For the text-containing cell, return its midpoint in [x, y] coordinate format. 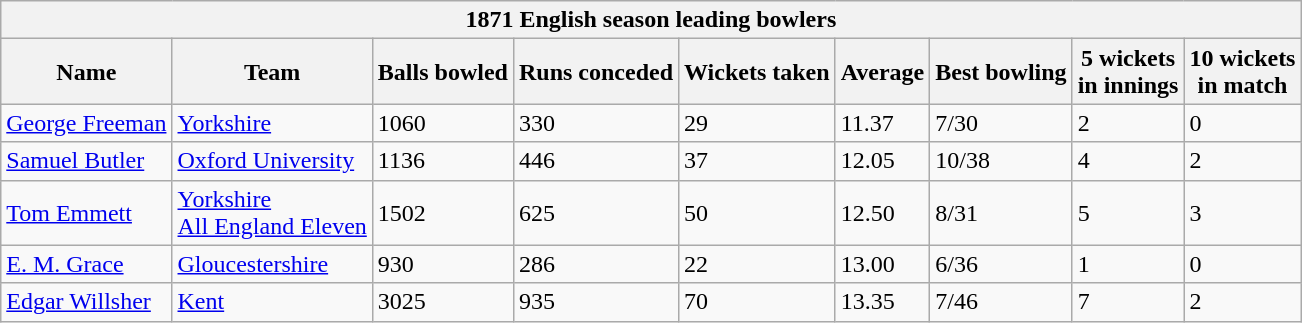
10 wicketsin match [1242, 72]
Samuel Butler [86, 161]
930 [442, 264]
7/30 [1001, 123]
Wickets taken [758, 72]
E. M. Grace [86, 264]
29 [758, 123]
6/36 [1001, 264]
Gloucestershire [272, 264]
Oxford University [272, 161]
1136 [442, 161]
3025 [442, 302]
446 [596, 161]
7 [1128, 302]
Edgar Willsher [86, 302]
22 [758, 264]
7/46 [1001, 302]
330 [596, 123]
Yorkshire [272, 123]
4 [1128, 161]
12.05 [882, 161]
70 [758, 302]
50 [758, 212]
Tom Emmett [86, 212]
5 [1128, 212]
935 [596, 302]
13.00 [882, 264]
Kent [272, 302]
286 [596, 264]
13.35 [882, 302]
Runs conceded [596, 72]
1502 [442, 212]
Average [882, 72]
1871 English season leading bowlers [651, 20]
Name [86, 72]
11.37 [882, 123]
YorkshireAll England Eleven [272, 212]
5 wicketsin innings [1128, 72]
Best bowling [1001, 72]
37 [758, 161]
8/31 [1001, 212]
3 [1242, 212]
1 [1128, 264]
10/38 [1001, 161]
1060 [442, 123]
12.50 [882, 212]
625 [596, 212]
Balls bowled [442, 72]
George Freeman [86, 123]
Team [272, 72]
